Return the [x, y] coordinate for the center point of the cell that contains the specified text.  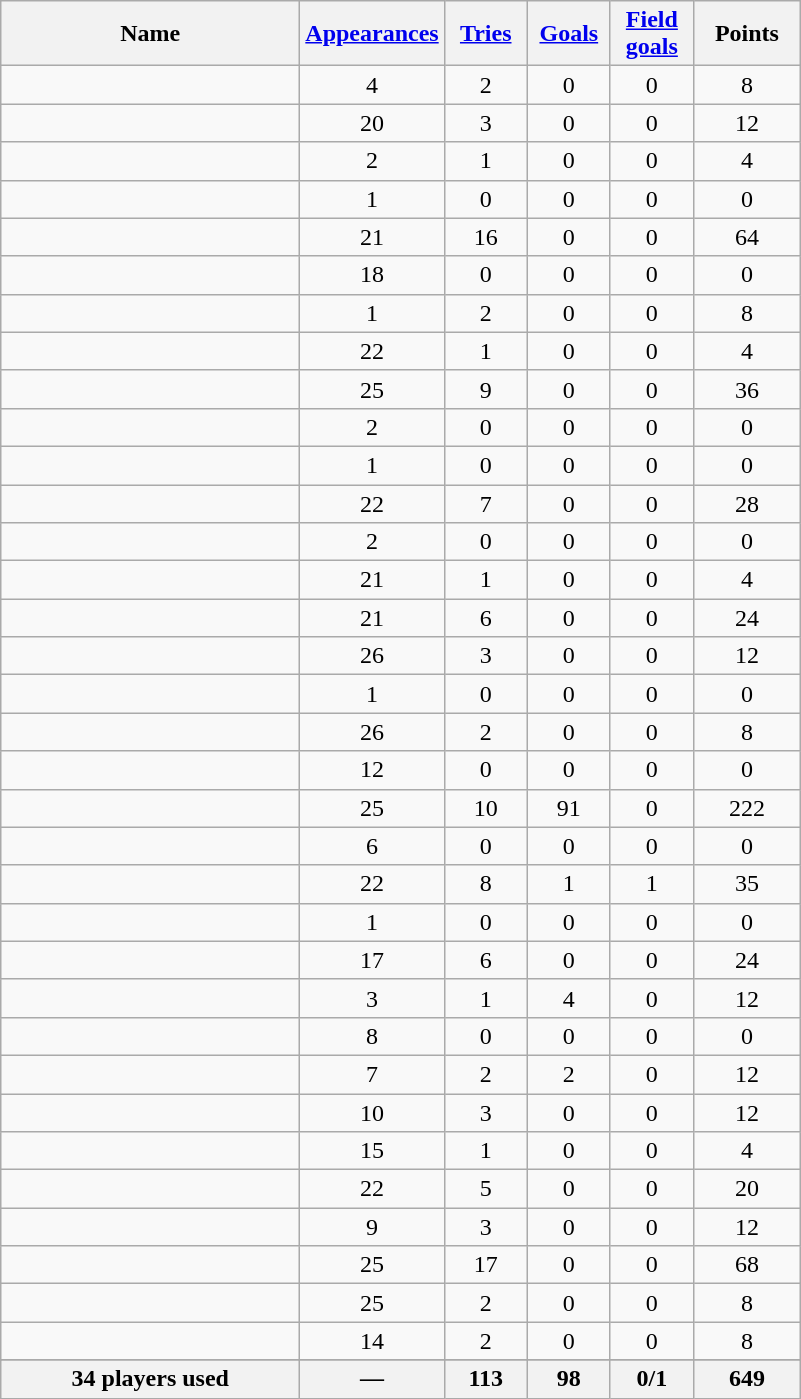
16 [486, 237]
68 [746, 1265]
64 [746, 237]
Tries [486, 34]
Goals [568, 34]
Appearances [372, 34]
649 [746, 1379]
113 [486, 1379]
Name [150, 34]
15 [372, 1151]
18 [372, 275]
35 [746, 884]
Points [746, 34]
222 [746, 808]
28 [746, 503]
— [372, 1379]
5 [486, 1189]
36 [746, 389]
Field goals [652, 34]
34 players used [150, 1379]
91 [568, 808]
14 [372, 1341]
98 [568, 1379]
0/1 [652, 1379]
